Locate the cell with the specified text and output its (x, y) center coordinate. 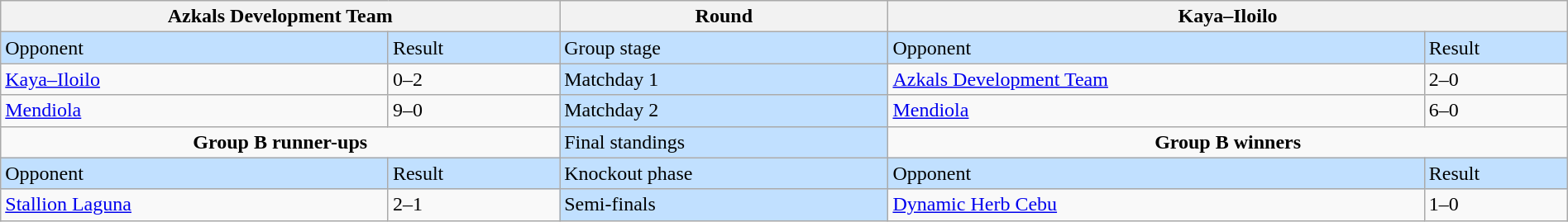
Semi-finals (724, 205)
Group B winners (1227, 142)
Dynamic Herb Cebu (1156, 205)
Matchday 1 (724, 79)
0–2 (473, 79)
Group stage (724, 48)
9–0 (473, 111)
1–0 (1495, 205)
Final standings (724, 142)
Round (724, 17)
Knockout phase (724, 173)
Stallion Laguna (195, 205)
Group B runner-ups (280, 142)
Matchday 2 (724, 111)
2–1 (473, 205)
2–0 (1495, 79)
6–0 (1495, 111)
